Capture the cell that displays the provided text and extract its (x, y) central coordinate. 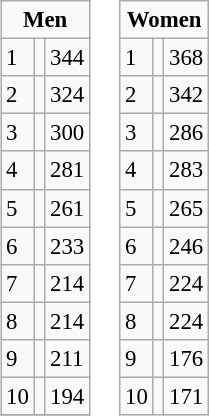
Men (46, 20)
286 (186, 133)
211 (68, 358)
324 (68, 95)
281 (68, 170)
265 (186, 208)
300 (68, 133)
246 (186, 246)
176 (186, 358)
368 (186, 58)
283 (186, 170)
261 (68, 208)
Women (164, 20)
344 (68, 58)
194 (68, 396)
171 (186, 396)
233 (68, 246)
342 (186, 95)
